Scan for the cell matching the given text and deliver its (x, y) coordinate at center. 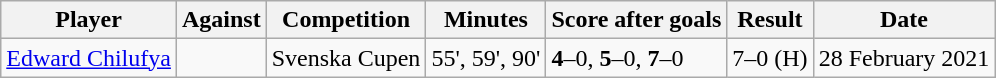
Score after goals (636, 20)
Edward Chilufya (89, 58)
Player (89, 20)
28 February 2021 (904, 58)
4–0, 5–0, 7–0 (636, 58)
Date (904, 20)
Svenska Cupen (346, 58)
55', 59', 90' (486, 58)
Against (221, 20)
Competition (346, 20)
Result (770, 20)
7–0 (H) (770, 58)
Minutes (486, 20)
